Search for the cell housing the specified text and yield its (X, Y) center coordinate. 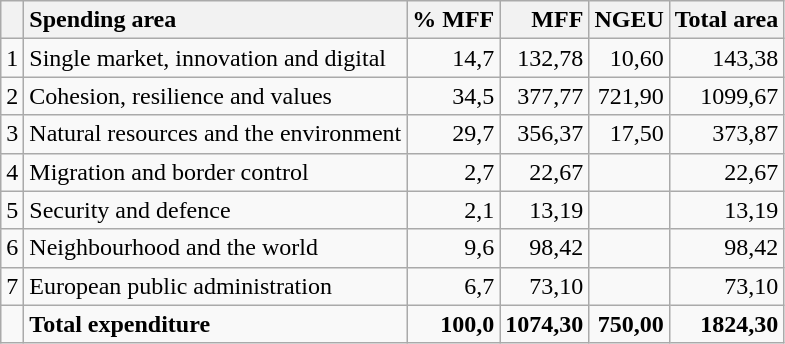
% MFF (454, 20)
Natural resources and the environment (216, 134)
Total area (726, 20)
7 (12, 286)
5 (12, 210)
29,7 (454, 134)
3 (12, 134)
17,50 (629, 134)
European public administration (216, 286)
100,0 (454, 324)
9,6 (454, 248)
NGEU (629, 20)
14,7 (454, 58)
143,38 (726, 58)
1099,67 (726, 96)
721,90 (629, 96)
34,5 (454, 96)
1 (12, 58)
2,1 (454, 210)
750,00 (629, 324)
373,87 (726, 134)
Spending area (216, 20)
2 (12, 96)
6 (12, 248)
4 (12, 172)
6,7 (454, 286)
10,60 (629, 58)
1074,30 (544, 324)
2,7 (454, 172)
Security and defence (216, 210)
Migration and border control (216, 172)
Cohesion, resilience and values (216, 96)
Total expenditure (216, 324)
132,78 (544, 58)
1824,30 (726, 324)
MFF (544, 20)
356,37 (544, 134)
Neighbourhood and the world (216, 248)
Single market, innovation and digital (216, 58)
377,77 (544, 96)
